Extract the (X, Y) coordinate from the center of the cell holding the provided text.  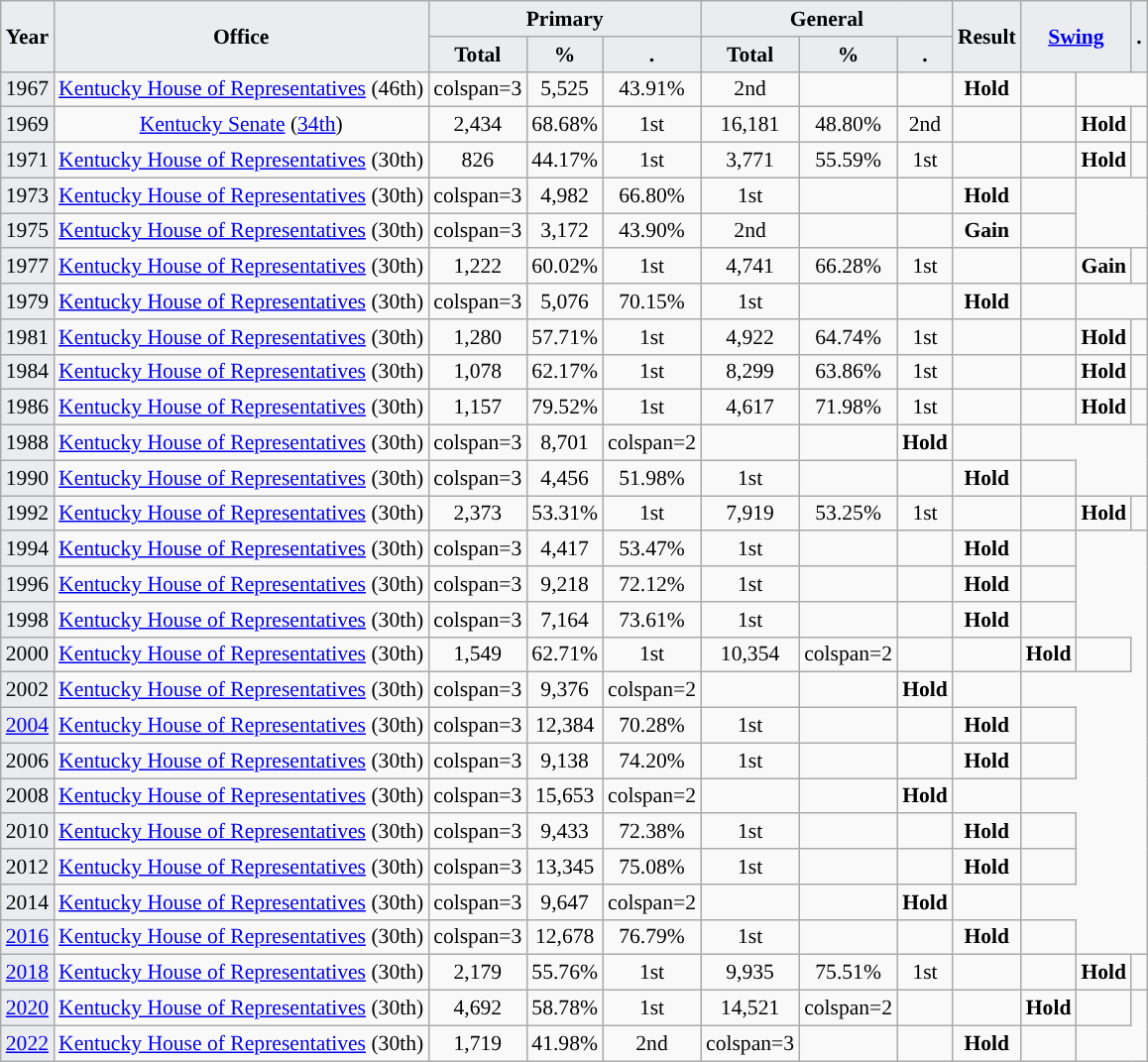
9,433 (565, 832)
4,617 (749, 408)
64.74% (849, 337)
1,222 (478, 267)
1986 (28, 408)
4,922 (749, 337)
5,525 (565, 89)
55.59% (849, 161)
4,982 (565, 195)
63.86% (849, 372)
79.52% (565, 408)
53.25% (849, 514)
9,647 (565, 902)
58.78% (565, 1008)
1975 (28, 231)
1,078 (478, 372)
2020 (28, 1008)
1992 (28, 514)
2016 (28, 937)
Kentucky House of Representatives (46th) (241, 89)
8,701 (565, 443)
General (827, 19)
75.08% (652, 867)
2,179 (478, 973)
1,157 (478, 408)
62.17% (565, 372)
12,678 (565, 937)
2000 (28, 654)
2006 (28, 761)
9,218 (565, 584)
41.98% (565, 1043)
60.02% (565, 267)
4,417 (565, 549)
2018 (28, 973)
66.28% (849, 267)
68.68% (565, 125)
72.38% (652, 832)
73.61% (652, 620)
14,521 (749, 1008)
4,456 (565, 478)
1,719 (478, 1043)
72.12% (652, 584)
1979 (28, 301)
53.31% (565, 514)
1,280 (478, 337)
9,138 (565, 761)
1984 (28, 372)
66.80% (652, 195)
62.71% (565, 654)
2008 (28, 796)
76.79% (652, 937)
70.28% (652, 726)
4,741 (749, 267)
3,172 (565, 231)
5,076 (565, 301)
7,164 (565, 620)
1967 (28, 89)
51.98% (652, 478)
1969 (28, 125)
44.17% (565, 161)
Year (28, 36)
55.76% (565, 973)
2012 (28, 867)
1977 (28, 267)
12,384 (565, 726)
74.20% (652, 761)
43.90% (652, 231)
1973 (28, 195)
53.47% (652, 549)
75.51% (849, 973)
7,919 (749, 514)
2,434 (478, 125)
Primary (565, 19)
Office (241, 36)
71.98% (849, 408)
48.80% (849, 125)
13,345 (565, 867)
9,935 (749, 973)
2014 (28, 902)
2004 (28, 726)
43.91% (652, 89)
2010 (28, 832)
2,373 (478, 514)
Swing (1077, 36)
1994 (28, 549)
4,692 (478, 1008)
70.15% (652, 301)
1996 (28, 584)
1988 (28, 443)
1981 (28, 337)
826 (478, 161)
2022 (28, 1043)
1,549 (478, 654)
8,299 (749, 372)
57.71% (565, 337)
Result (987, 36)
2002 (28, 690)
Kentucky Senate (34th) (241, 125)
15,653 (565, 796)
9,376 (565, 690)
10,354 (749, 654)
16,181 (749, 125)
1971 (28, 161)
1998 (28, 620)
3,771 (749, 161)
1990 (28, 478)
